Detect which cell encompasses the target text, then output its (x, y) center coordinate. 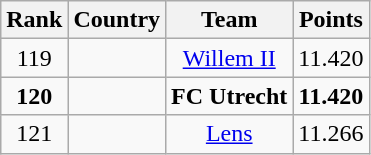
Lens (230, 134)
11.266 (331, 134)
Willem II (230, 58)
Team (230, 20)
Rank (34, 20)
Country (117, 20)
FC Utrecht (230, 96)
121 (34, 134)
120 (34, 96)
119 (34, 58)
Points (331, 20)
